From the cell containing the given text, extract its center point as [x, y] coordinate. 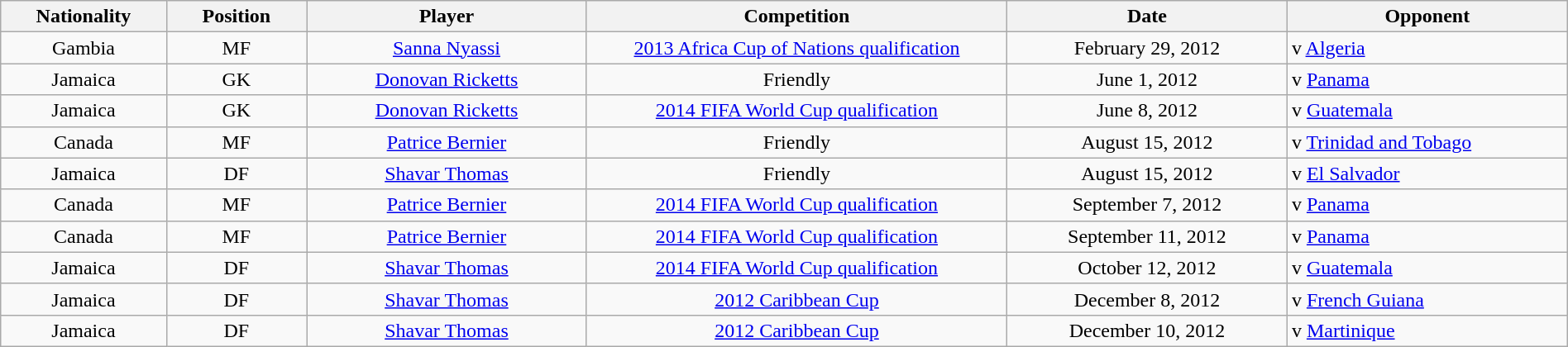
v Trinidad and Tobago [1427, 142]
October 12, 2012 [1148, 268]
v Martinique [1427, 330]
December 10, 2012 [1148, 330]
Position [237, 17]
Date [1148, 17]
2013 Africa Cup of Nations qualification [796, 48]
v El Salvador [1427, 173]
Sanna Nyassi [447, 48]
September 7, 2012 [1148, 205]
Nationality [84, 17]
June 8, 2012 [1148, 111]
Player [447, 17]
June 1, 2012 [1148, 79]
December 8, 2012 [1148, 299]
v French Guiana [1427, 299]
September 11, 2012 [1148, 236]
v Algeria [1427, 48]
Gambia [84, 48]
Opponent [1427, 17]
February 29, 2012 [1148, 48]
Competition [796, 17]
